Output the (x, y) coordinate of the center of the cell containing the given text.  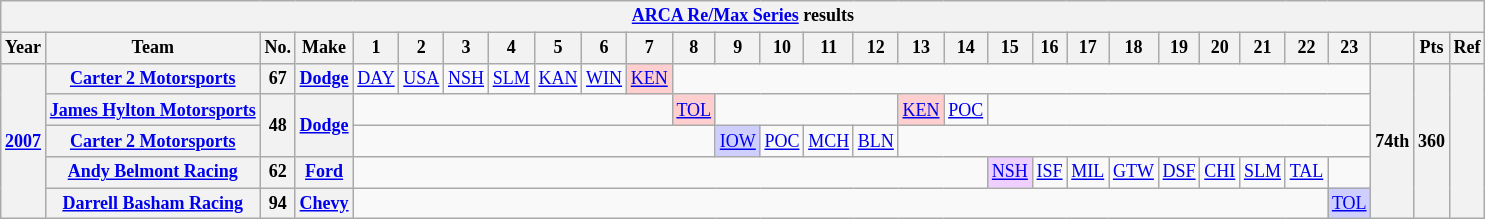
2007 (24, 141)
James Hylton Motorsports (152, 110)
Darrell Basham Racing (152, 204)
67 (278, 78)
Ref (1467, 48)
18 (1134, 48)
10 (782, 48)
TAL (1306, 172)
23 (1350, 48)
Team (152, 48)
WIN (604, 78)
48 (278, 125)
5 (558, 48)
GTW (1134, 172)
KAN (558, 78)
74th (1392, 141)
Make (324, 48)
62 (278, 172)
Ford (324, 172)
12 (876, 48)
360 (1432, 141)
Year (24, 48)
DAY (376, 78)
16 (1050, 48)
9 (738, 48)
Chevy (324, 204)
15 (1010, 48)
14 (966, 48)
3 (466, 48)
ARCA Re/Max Series results (743, 16)
No. (278, 48)
ISF (1050, 172)
22 (1306, 48)
Pts (1432, 48)
17 (1088, 48)
20 (1220, 48)
BLN (876, 140)
4 (511, 48)
MCH (829, 140)
21 (1263, 48)
11 (829, 48)
94 (278, 204)
6 (604, 48)
CHI (1220, 172)
7 (649, 48)
1 (376, 48)
DSF (1179, 172)
19 (1179, 48)
13 (921, 48)
8 (694, 48)
IOW (738, 140)
MIL (1088, 172)
Andy Belmont Racing (152, 172)
2 (422, 48)
USA (422, 78)
